Determine the [X, Y] coordinate at the center of the cell enclosing the given text.  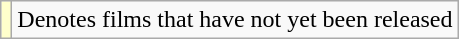
Denotes films that have not yet been released [235, 20]
